Find where the given text appears and provide that cell's center as [X, Y] coordinate. 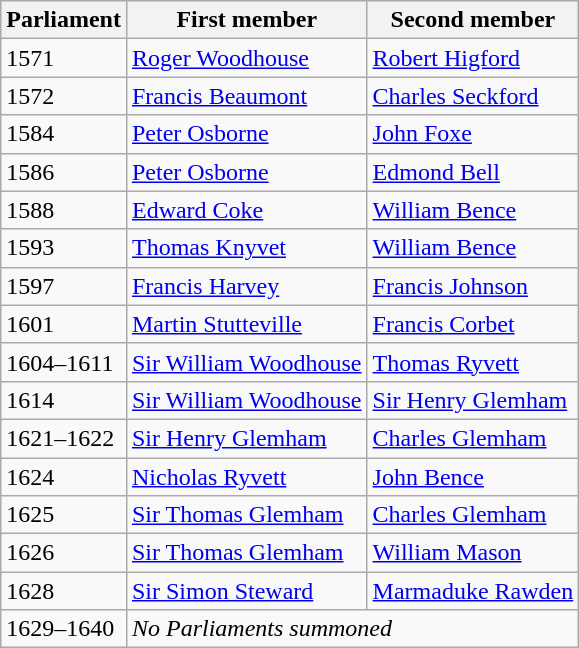
1571 [64, 58]
1621–1622 [64, 438]
Parliament [64, 20]
Francis Harvey [246, 286]
1625 [64, 515]
1588 [64, 210]
Edmond Bell [473, 172]
Thomas Ryvett [473, 362]
Marmaduke Rawden [473, 591]
1584 [64, 134]
William Mason [473, 553]
1629–1640 [64, 629]
First member [246, 20]
Francis Beaumont [246, 96]
Second member [473, 20]
1572 [64, 96]
Sir Simon Steward [246, 591]
1593 [64, 248]
1597 [64, 286]
No Parliaments summoned [352, 629]
Francis Corbet [473, 324]
Charles Seckford [473, 96]
John Bence [473, 477]
1586 [64, 172]
Francis Johnson [473, 286]
1628 [64, 591]
1614 [64, 400]
1626 [64, 553]
Nicholas Ryvett [246, 477]
Thomas Knyvet [246, 248]
1604–1611 [64, 362]
John Foxe [473, 134]
1624 [64, 477]
Martin Stutteville [246, 324]
Roger Woodhouse [246, 58]
1601 [64, 324]
Edward Coke [246, 210]
Robert Higford [473, 58]
